For the text-containing cell, return its midpoint in [X, Y] coordinate format. 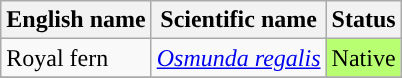
Native [364, 58]
Status [364, 20]
English name [76, 20]
Royal fern [76, 58]
Osmunda regalis [238, 58]
Scientific name [238, 20]
